Search for the cell housing the specified text and yield its [X, Y] center coordinate. 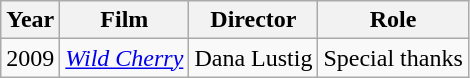
Role [393, 20]
Wild Cherry [124, 58]
2009 [30, 58]
Director [254, 20]
Year [30, 20]
Dana Lustig [254, 58]
Special thanks [393, 58]
Film [124, 20]
